Capture the cell that displays the provided text and extract its [x, y] central coordinate. 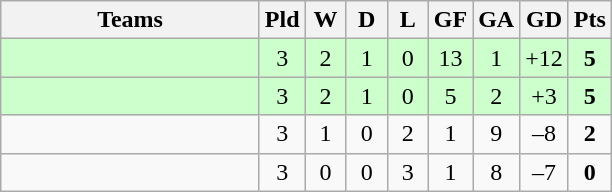
–8 [544, 134]
8 [496, 172]
9 [496, 134]
Pts [590, 20]
GF [450, 20]
13 [450, 58]
Pld [282, 20]
GA [496, 20]
L [408, 20]
D [366, 20]
GD [544, 20]
+12 [544, 58]
W [326, 20]
+3 [544, 96]
Teams [130, 20]
–7 [544, 172]
